Extract the (x, y) coordinate from the center of the cell holding the provided text.  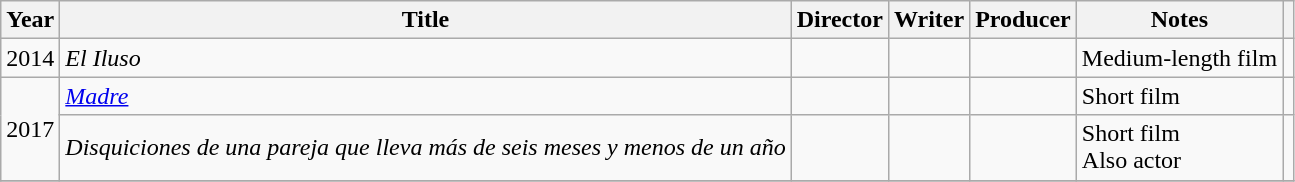
Title (426, 20)
Director (840, 20)
Writer (928, 20)
El Iluso (426, 58)
Disquiciones de una pareja que lleva más de seis meses y menos de un año (426, 148)
Short film (1179, 96)
Year (30, 20)
Short filmAlso actor (1179, 148)
2014 (30, 58)
Producer (1024, 20)
Notes (1179, 20)
Medium-length film (1179, 58)
Madre (426, 96)
2017 (30, 128)
